Output the [X, Y] coordinate of the center of the cell containing the given text.  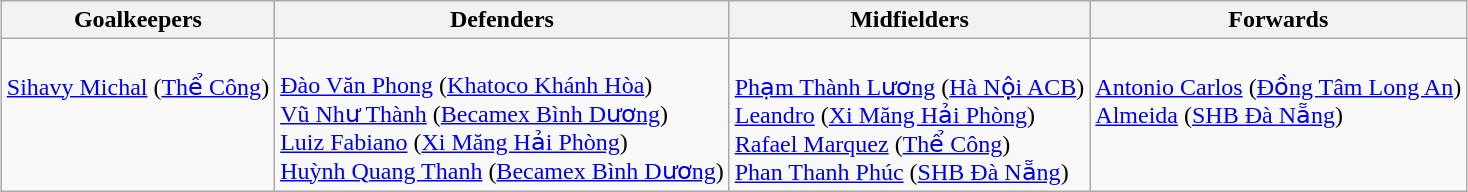
Forwards [1278, 20]
Midfielders [910, 20]
Antonio Carlos (Đồng Tâm Long An) Almeida (SHB Đà Nẵng) [1278, 115]
Sihavy Michal (Thể Công) [138, 115]
Goalkeepers [138, 20]
Đào Văn Phong (Khatoco Khánh Hòa) Vũ Như Thành (Becamex Bình Dương) Luiz Fabiano (Xi Măng Hải Phòng) Huỳnh Quang Thanh (Becamex Bình Dương) [502, 115]
Phạm Thành Lương (Hà Nội ACB) Leandro (Xi Măng Hải Phòng) Rafael Marquez (Thể Công) Phan Thanh Phúc (SHB Đà Nẵng) [910, 115]
Defenders [502, 20]
